Output the (x, y) coordinate of the center of the cell containing the given text.  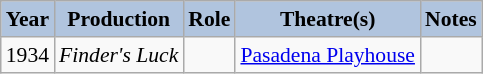
Role (209, 19)
Pasadena Playhouse (328, 55)
1934 (28, 55)
Production (118, 19)
Finder's Luck (118, 55)
Notes (451, 19)
Theatre(s) (328, 19)
Year (28, 19)
